Output the [x, y] coordinate of the center of the cell containing the given text.  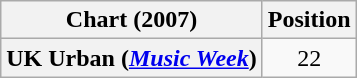
Position [309, 20]
UK Urban (Music Week) [132, 58]
Chart (2007) [132, 20]
22 [309, 58]
